Locate the cell with the specified text and output its [X, Y] center coordinate. 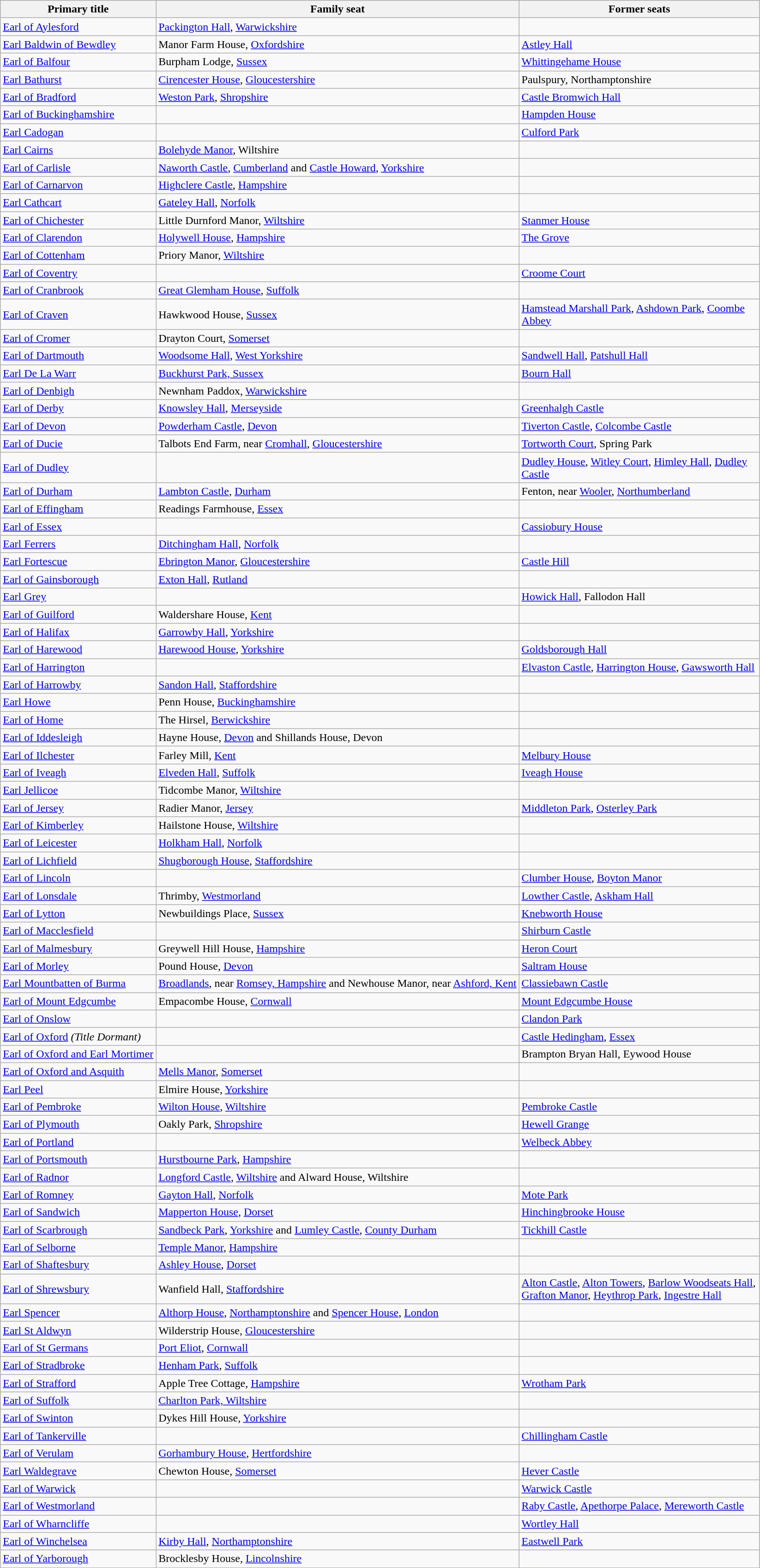
Whittingehame House [639, 62]
Earl Cadogan [78, 132]
Earl of Oxford (Title Dormant) [78, 1036]
Henham Park, Suffolk [338, 1365]
Earl of Denbigh [78, 391]
Elveden Hall, Suffolk [338, 772]
Earl De La Warr [78, 373]
Althorp House, Northamptonshire and Spencer House, London [338, 1313]
Earl of Selborne [78, 1247]
Earl of Warwick [78, 1489]
Gateley Hall, Norfolk [338, 202]
Earl Jellicoe [78, 790]
Earl of Guilford [78, 614]
Earl of Derby [78, 408]
Apple Tree Cottage, Hampshire [338, 1383]
Earl Bathurst [78, 79]
Tortworth Court, Spring Park [639, 444]
Earl of Chichester [78, 220]
Pembroke Castle [639, 1107]
Earl of Jersey [78, 808]
Melbury House [639, 755]
Weston Park, Shropshire [338, 97]
Earl of Durham [78, 491]
Hever Castle [639, 1471]
Buckhurst Park, Sussex [338, 373]
Broadlands, near Romsey, Hampshire and Newhouse Manor, near Ashford, Kent [338, 984]
Earl of Shaftesbury [78, 1265]
Shirburn Castle [639, 931]
Culford Park [639, 132]
Dykes Hill House, Yorkshire [338, 1418]
Lambton Castle, Durham [338, 491]
Earl of Home [78, 720]
Earl of Ilchester [78, 755]
Mote Park [639, 1195]
Earl of Dudley [78, 468]
Waldershare House, Kent [338, 614]
Hamstead Marshall Park, Ashdown Park, Coombe Abbey [639, 314]
Earl of Verulam [78, 1453]
Earl of Iddesleigh [78, 737]
Stanmer House [639, 220]
Burpham Lodge, Sussex [338, 62]
Elmire House, Yorkshire [338, 1089]
Clandon Park [639, 1019]
Former seats [639, 9]
Earl of Craven [78, 314]
Earl of Lichfield [78, 861]
Readings Farmhouse, Essex [338, 509]
Earl Cairns [78, 150]
Tidcombe Manor, Wiltshire [338, 790]
Earl Peel [78, 1089]
Priory Manor, Wiltshire [338, 255]
Bolehyde Manor, Wiltshire [338, 150]
Earl of Harrowby [78, 685]
Earl of Wharncliffe [78, 1524]
Mells Manor, Somerset [338, 1071]
Earl of Harewood [78, 650]
Hinchingbrooke House [639, 1212]
Earl of Ducie [78, 444]
Earl of Westmorland [78, 1506]
Port Eliot, Cornwall [338, 1348]
Talbots End Farm, near Cromhall, Gloucestershire [338, 444]
Garrowby Hall, Yorkshire [338, 632]
Earl of Stradbroke [78, 1365]
Cassiobury House [639, 526]
Mount Edgcumbe House [639, 1001]
Farley Mill, Kent [338, 755]
Castle Hill [639, 562]
Hampden House [639, 115]
Manor Farm House, Oxfordshire [338, 44]
Earl of Harrington [78, 667]
Earl of Carlisle [78, 167]
Wortley Hall [639, 1524]
Earl of Effingham [78, 509]
Earl of Suffolk [78, 1401]
Croome Court [639, 273]
Saltram House [639, 966]
Harewood House, Yorkshire [338, 650]
Earl of Malmesbury [78, 948]
Alton Castle, Alton Towers, Barlow Woodseats Hall, Grafton Manor, Heythrop Park, Ingestre Hall [639, 1289]
Earl of Pembroke [78, 1107]
Earl St Aldwyn [78, 1330]
Earl of Shrewsbury [78, 1289]
Earl of Portsmouth [78, 1160]
Chewton House, Somerset [338, 1471]
Earl of Coventry [78, 273]
Penn House, Buckinghamshire [338, 702]
Astley Hall [639, 44]
Earl of Iveagh [78, 772]
Earl of Mount Edgcumbe [78, 1001]
Howick Hall, Fallodon Hall [639, 597]
Great Glemham House, Suffolk [338, 291]
Classiebawn Castle [639, 984]
Elvaston Castle, Harrington House, Gawsworth Hall [639, 667]
Heron Court [639, 948]
Thrimby, Westmorland [338, 896]
Packington Hall, Warwickshire [338, 27]
Hailstone House, Wiltshire [338, 826]
Earl of Essex [78, 526]
Primary title [78, 9]
Dudley House, Witley Court, Himley Hall, Dudley Castle [639, 468]
Wilderstrip House, Gloucestershire [338, 1330]
Earl Baldwin of Bewdley [78, 44]
Hewell Grange [639, 1124]
Newnham Paddox, Warwickshire [338, 391]
Kirby Hall, Northamptonshire [338, 1541]
Ashley House, Dorset [338, 1265]
Oakly Park, Shropshire [338, 1124]
Castle Hedingham, Essex [639, 1036]
Earl of Radnor [78, 1177]
Knebworth House [639, 913]
Drayton Court, Somerset [338, 338]
Newbuildings Place, Sussex [338, 913]
Earl of Devon [78, 426]
Earl of Leicester [78, 843]
Earl of Dartmouth [78, 356]
Longford Castle, Wiltshire and Alward House, Wiltshire [338, 1177]
Bourn Hall [639, 373]
Earl of Winchelsea [78, 1541]
Earl Mountbatten of Burma [78, 984]
Middleton Park, Osterley Park [639, 808]
Knowsley Hall, Merseyside [338, 408]
Clumber House, Boyton Manor [639, 878]
Earl of Halifax [78, 632]
Gayton Hall, Norfolk [338, 1195]
Temple Manor, Hampshire [338, 1247]
Wanfield Hall, Staffordshire [338, 1289]
Earl Howe [78, 702]
Fenton, near Wooler, Northumberland [639, 491]
Earl of Sandwich [78, 1212]
Brocklesby House, Lincolnshire [338, 1559]
Little Durnford Manor, Wiltshire [338, 220]
Castle Bromwich Hall [639, 97]
Mapperton House, Dorset [338, 1212]
Earl of Lonsdale [78, 896]
Earl of Yarborough [78, 1559]
Earl of Scarbrough [78, 1230]
Earl of Gainsborough [78, 579]
Earl of Strafford [78, 1383]
Cirencester House, Gloucestershire [338, 79]
Tiverton Castle, Colcombe Castle [639, 426]
Earl of Oxford and Earl Mortimer [78, 1054]
Earl of Aylesford [78, 27]
Earl Ferrers [78, 544]
Brampton Bryan Hall, Eywood House [639, 1054]
Earl of Macclesfield [78, 931]
Holywell House, Hampshire [338, 238]
Paulspury, Northamptonshire [639, 79]
Hawkwood House, Sussex [338, 314]
Hurstbourne Park, Hampshire [338, 1160]
Charlton Park, Wiltshire [338, 1401]
Earl of Balfour [78, 62]
Holkham Hall, Norfolk [338, 843]
Earl of Onslow [78, 1019]
Ebrington Manor, Gloucestershire [338, 562]
Earl of St Germans [78, 1348]
Greywell Hill House, Hampshire [338, 948]
Earl of Carnarvon [78, 185]
Radier Manor, Jersey [338, 808]
Earl Grey [78, 597]
Earl of Cranbrook [78, 291]
Iveagh House [639, 772]
Powderham Castle, Devon [338, 426]
Earl of Plymouth [78, 1124]
Shugborough House, Staffordshire [338, 861]
Earl Waldegrave [78, 1471]
Earl of Romney [78, 1195]
Earl of Lincoln [78, 878]
Sandwell Hall, Patshull Hall [639, 356]
Earl Fortescue [78, 562]
Earl Spencer [78, 1313]
Welbeck Abbey [639, 1142]
Woodsome Hall, West Yorkshire [338, 356]
Earl of Buckinghamshire [78, 115]
Empacombe House, Cornwall [338, 1001]
Earl of Cottenham [78, 255]
Wilton House, Wiltshire [338, 1107]
Warwick Castle [639, 1489]
Ditchingham Hall, Norfolk [338, 544]
Gorhambury House, Hertfordshire [338, 1453]
Earl of Lytton [78, 913]
Earl of Kimberley [78, 826]
Lowther Castle, Askham Hall [639, 896]
Greenhalgh Castle [639, 408]
Family seat [338, 9]
Chillingham Castle [639, 1436]
Earl of Morley [78, 966]
Earl Cathcart [78, 202]
Earl of Tankerville [78, 1436]
Earl of Portland [78, 1142]
Tickhill Castle [639, 1230]
Raby Castle, Apethorpe Palace, Mereworth Castle [639, 1506]
Earl of Cromer [78, 338]
Earl of Swinton [78, 1418]
The Grove [639, 238]
Earl of Oxford and Asquith [78, 1071]
Sandon Hall, Staffordshire [338, 685]
Pound House, Devon [338, 966]
The Hirsel, Berwickshire [338, 720]
Goldsborough Hall [639, 650]
Wrotham Park [639, 1383]
Highclere Castle, Hampshire [338, 185]
Exton Hall, Rutland [338, 579]
Eastwell Park [639, 1541]
Earl of Clarendon [78, 238]
Earl of Bradford [78, 97]
Hayne House, Devon and Shillands House, Devon [338, 737]
Sandbeck Park, Yorkshire and Lumley Castle, County Durham [338, 1230]
Naworth Castle, Cumberland and Castle Howard, Yorkshire [338, 167]
